Find where the given text appears and provide that cell's center as (X, Y) coordinate. 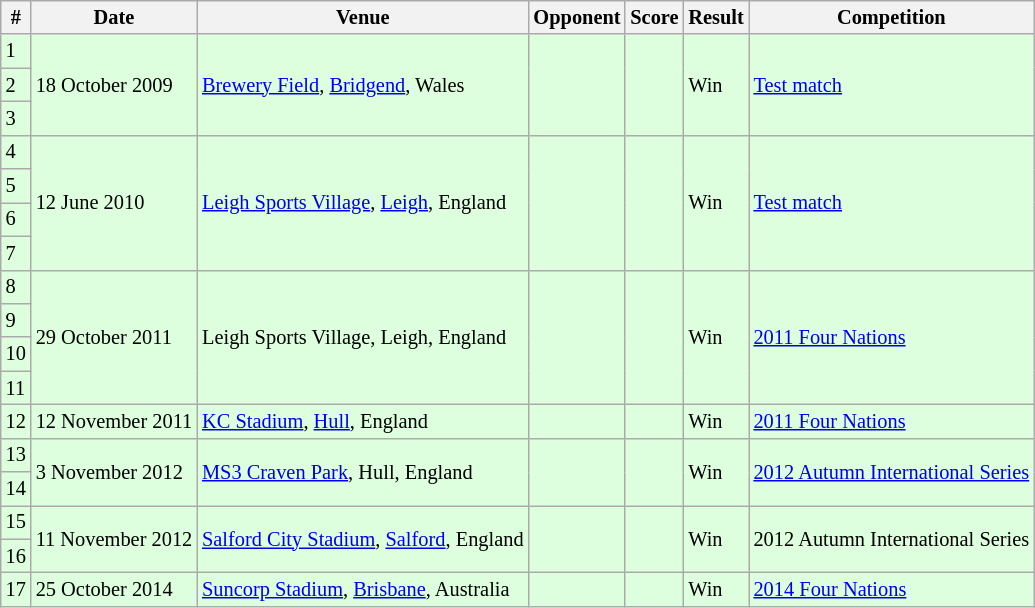
13 (16, 455)
18 October 2009 (114, 84)
KC Stadium, Hull, England (362, 421)
11 (16, 388)
Date (114, 17)
1 (16, 51)
8 (16, 287)
12 November 2011 (114, 421)
25 October 2014 (114, 589)
Opponent (578, 17)
15 (16, 522)
Brewery Field, Bridgend, Wales (362, 84)
12 June 2010 (114, 202)
14 (16, 489)
4 (16, 152)
Venue (362, 17)
MS3 Craven Park, Hull, England (362, 472)
3 (16, 118)
10 (16, 354)
11 November 2012 (114, 538)
17 (16, 589)
16 (16, 556)
Suncorp Stadium, Brisbane, Australia (362, 589)
7 (16, 253)
3 November 2012 (114, 472)
2014 Four Nations (892, 589)
5 (16, 186)
29 October 2011 (114, 338)
Result (716, 17)
12 (16, 421)
9 (16, 320)
# (16, 17)
6 (16, 219)
Score (654, 17)
Competition (892, 17)
Salford City Stadium, Salford, England (362, 538)
2 (16, 85)
